Locate the cell with the specified text and output its [X, Y] center coordinate. 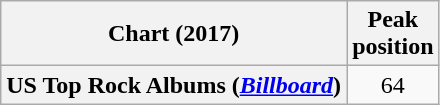
64 [393, 85]
Chart (2017) [174, 34]
Peakposition [393, 34]
US Top Rock Albums (Billboard) [174, 85]
